Output the (X, Y) coordinate of the center of the cell containing the given text.  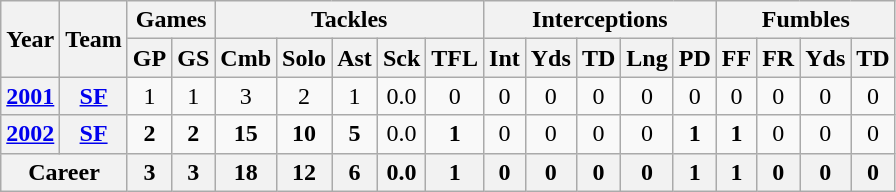
15 (246, 134)
Team (94, 39)
Career (64, 172)
Tackles (350, 20)
18 (246, 172)
Games (170, 20)
GS (194, 58)
Fumbles (806, 20)
Ast (355, 58)
FF (736, 58)
Int (505, 58)
6 (355, 172)
Sck (401, 58)
GP (149, 58)
Solo (304, 58)
2001 (30, 96)
PD (694, 58)
Year (30, 39)
5 (355, 134)
Interceptions (600, 20)
Cmb (246, 58)
2002 (30, 134)
TFL (455, 58)
FR (778, 58)
10 (304, 134)
12 (304, 172)
Lng (647, 58)
